Locate the cell with the specified text and output its (x, y) center coordinate. 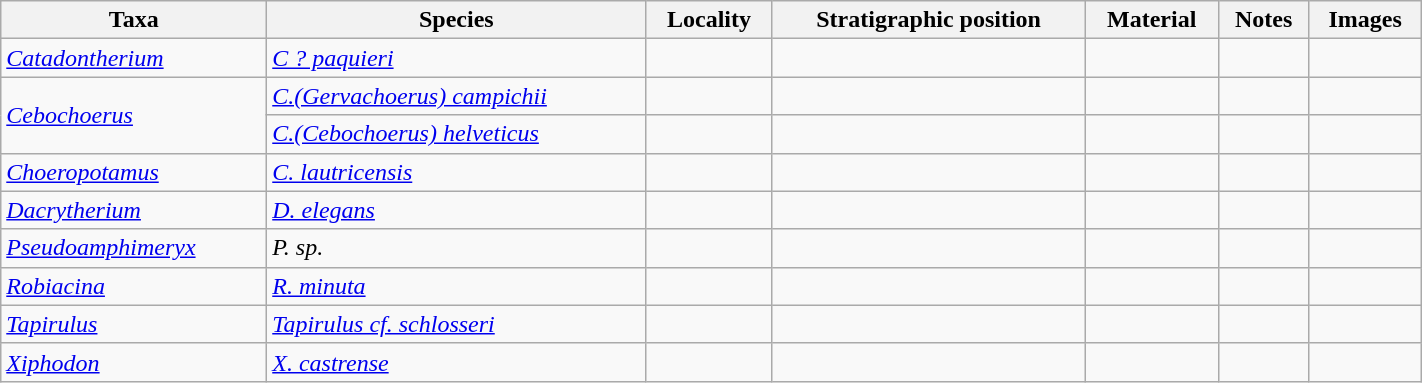
Pseudoamphimeryx (134, 248)
Catadontherium (134, 58)
Tapirulus cf. schlosseri (456, 324)
C.(Gervachoerus) campichii (456, 96)
Notes (1264, 20)
P. sp. (456, 248)
Taxa (134, 20)
Robiacina (134, 286)
Xiphodon (134, 362)
C.(Cebochoerus) helveticus (456, 134)
Material (1152, 20)
Dacrytherium (134, 210)
C ? paquieri (456, 58)
Tapirulus (134, 324)
C. lautricensis (456, 172)
X. castrense (456, 362)
Choeropotamus (134, 172)
D. elegans (456, 210)
Cebochoerus (134, 115)
Stratigraphic position (928, 20)
R. minuta (456, 286)
Images (1365, 20)
Species (456, 20)
Locality (709, 20)
